Scan for the cell matching the given text and deliver its (x, y) coordinate at center. 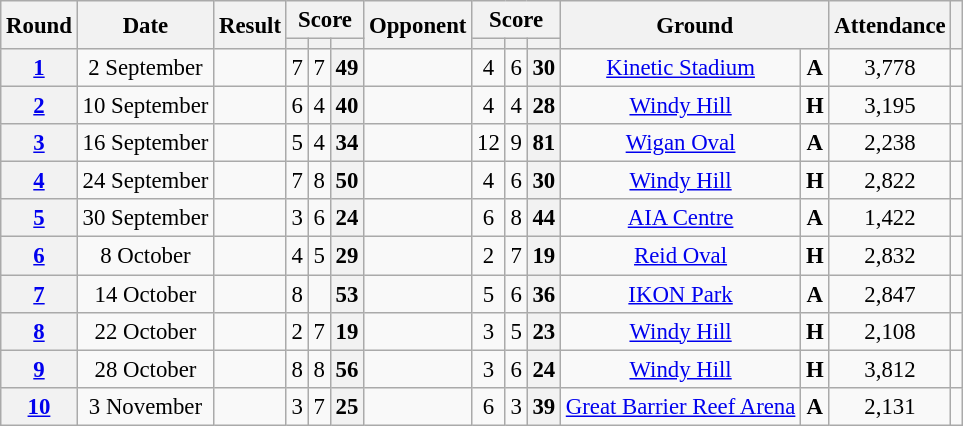
Attendance (890, 25)
14 October (145, 294)
2,832 (890, 256)
Date (145, 25)
24 September (145, 181)
40 (346, 106)
39 (544, 406)
Result (250, 25)
50 (346, 181)
10 (39, 406)
3,778 (890, 68)
34 (346, 143)
2,131 (890, 406)
44 (544, 219)
Wigan Oval (680, 143)
1 (39, 68)
25 (346, 406)
3,195 (890, 106)
30 September (145, 219)
36 (544, 294)
56 (346, 369)
8 October (145, 256)
2,108 (890, 331)
53 (346, 294)
81 (544, 143)
16 September (145, 143)
2,822 (890, 181)
12 (488, 143)
Reid Oval (680, 256)
IKON Park (680, 294)
49 (346, 68)
22 October (145, 331)
3,812 (890, 369)
2,238 (890, 143)
2,847 (890, 294)
23 (544, 331)
AIA Centre (680, 219)
1,422 (890, 219)
29 (346, 256)
Kinetic Stadium (680, 68)
28 October (145, 369)
Round (39, 25)
Great Barrier Reef Arena (680, 406)
10 September (145, 106)
3 November (145, 406)
Opponent (418, 25)
Ground (694, 25)
28 (544, 106)
2 September (145, 68)
